Identify which cell holds the provided text, then report its (x, y) central coordinate. 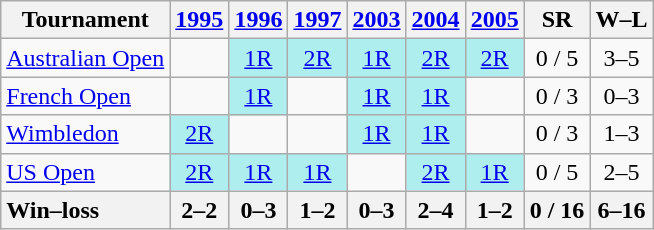
3–5 (622, 58)
1997 (318, 20)
1–3 (622, 134)
Win–loss (86, 210)
2–4 (436, 210)
2004 (436, 20)
2–2 (200, 210)
0 / 16 (557, 210)
2005 (494, 20)
W–L (622, 20)
Tournament (86, 20)
6–16 (622, 210)
Wimbledon (86, 134)
French Open (86, 96)
2–5 (622, 172)
1996 (258, 20)
SR (557, 20)
US Open (86, 172)
Australian Open (86, 58)
2003 (376, 20)
1995 (200, 20)
